Pinpoint the cell where the given text exists, returning its [X, Y] midpoint coordinate. 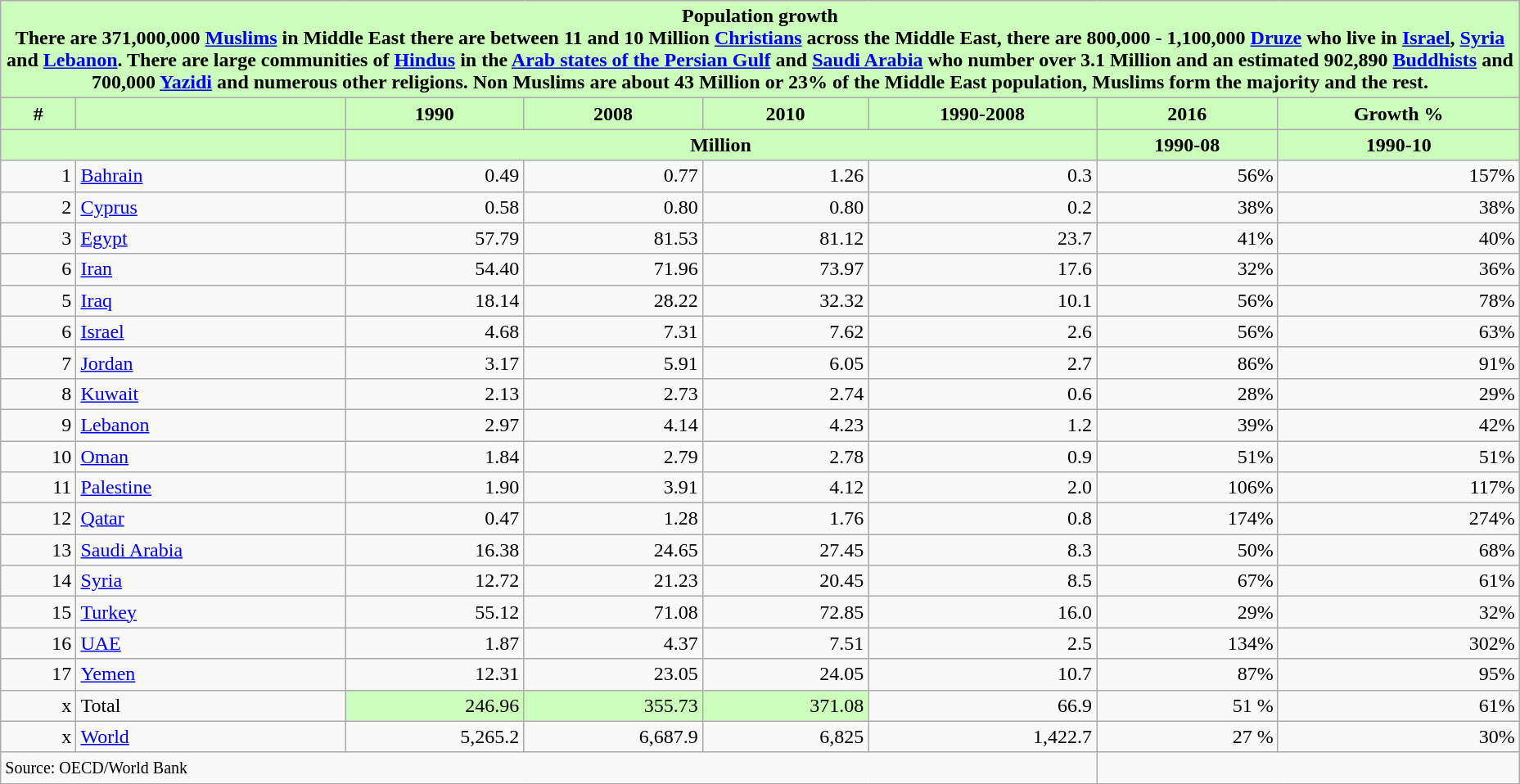
50% [1188, 550]
21.23 [613, 581]
72.85 [786, 612]
27.45 [786, 550]
54.40 [435, 269]
7.31 [613, 331]
8 [38, 394]
91% [1398, 363]
106% [1188, 488]
7.62 [786, 331]
2.78 [786, 456]
12.31 [435, 674]
13 [38, 550]
1990-10 [1398, 145]
5 [38, 300]
1 [38, 176]
UAE [211, 643]
27 % [1188, 737]
4.23 [786, 425]
73.97 [786, 269]
Million [721, 145]
41% [1188, 238]
12 [38, 519]
1990-2008 [982, 114]
1.87 [435, 643]
2.7 [982, 363]
36% [1398, 269]
6.05 [786, 363]
6,687.9 [613, 737]
0.47 [435, 519]
81.12 [786, 238]
63% [1398, 331]
24.05 [786, 674]
11 [38, 488]
0.6 [982, 394]
7.51 [786, 643]
2.0 [982, 488]
55.12 [435, 612]
42% [1398, 425]
Israel [211, 331]
2.5 [982, 643]
0.8 [982, 519]
2016 [1188, 114]
28.22 [613, 300]
Kuwait [211, 394]
Iran [211, 269]
8.5 [982, 581]
1990 [435, 114]
5,265.2 [435, 737]
Palestine [211, 488]
157% [1398, 176]
2.79 [613, 456]
17 [38, 674]
Syria [211, 581]
Lebanon [211, 425]
20.45 [786, 581]
0.9 [982, 456]
Egypt [211, 238]
2.97 [435, 425]
1.90 [435, 488]
39% [1188, 425]
71.08 [613, 612]
2.74 [786, 394]
Total [211, 705]
78% [1398, 300]
71.96 [613, 269]
134% [1188, 643]
174% [1188, 519]
4.12 [786, 488]
4.14 [613, 425]
246.96 [435, 705]
95% [1398, 674]
Bahrain [211, 176]
16 [38, 643]
302% [1398, 643]
87% [1188, 674]
10 [38, 456]
10.1 [982, 300]
274% [1398, 519]
355.73 [613, 705]
Growth % [1398, 114]
67% [1188, 581]
# [38, 114]
23.7 [982, 238]
18.14 [435, 300]
0.58 [435, 207]
2.73 [613, 394]
57.79 [435, 238]
1.28 [613, 519]
66.9 [982, 705]
1.84 [435, 456]
14 [38, 581]
40% [1398, 238]
10.7 [982, 674]
12.72 [435, 581]
8.3 [982, 550]
2.13 [435, 394]
Qatar [211, 519]
371.08 [786, 705]
2 [38, 207]
1.2 [982, 425]
51 % [1188, 705]
1.26 [786, 176]
0.3 [982, 176]
3.17 [435, 363]
17.6 [982, 269]
81.53 [613, 238]
2010 [786, 114]
15 [38, 612]
World [211, 737]
68% [1398, 550]
Saudi Arabia [211, 550]
3.91 [613, 488]
28% [1188, 394]
16.0 [982, 612]
2008 [613, 114]
32.32 [786, 300]
Jordan [211, 363]
23.05 [613, 674]
1990-08 [1188, 145]
1,422.7 [982, 737]
Iraq [211, 300]
5.91 [613, 363]
117% [1398, 488]
Cyprus [211, 207]
3 [38, 238]
Turkey [211, 612]
2.6 [982, 331]
30% [1398, 737]
Yemen [211, 674]
24.65 [613, 550]
6,825 [786, 737]
0.49 [435, 176]
9 [38, 425]
4.37 [613, 643]
16.38 [435, 550]
86% [1188, 363]
Source: OECD/World Bank [548, 768]
Oman [211, 456]
4.68 [435, 331]
0.2 [982, 207]
7 [38, 363]
1.76 [786, 519]
0.77 [613, 176]
